Return (X, Y) of the center of cell containing provided text 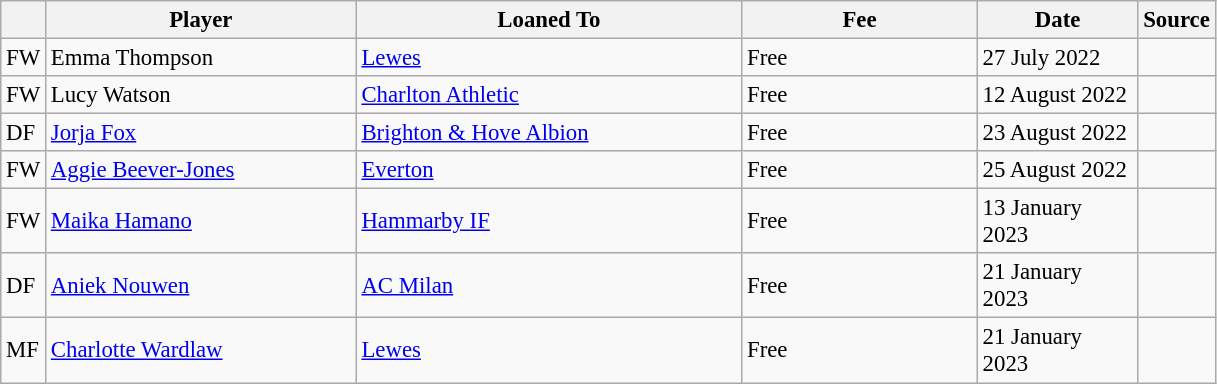
Emma Thompson (202, 58)
25 August 2022 (1058, 170)
Date (1058, 20)
AC Milan (549, 286)
12 August 2022 (1058, 95)
Jorja Fox (202, 133)
13 January 2023 (1058, 222)
Everton (549, 170)
Loaned To (549, 20)
MF (24, 350)
Aggie Beever-Jones (202, 170)
Maika Hamano (202, 222)
Player (202, 20)
Hammarby IF (549, 222)
Source (1176, 20)
Charlotte Wardlaw (202, 350)
Aniek Nouwen (202, 286)
27 July 2022 (1058, 58)
Fee (860, 20)
Lucy Watson (202, 95)
Brighton & Hove Albion (549, 133)
23 August 2022 (1058, 133)
Charlton Athletic (549, 95)
